Extract the (X, Y) coordinate from the center of the cell holding the provided text.  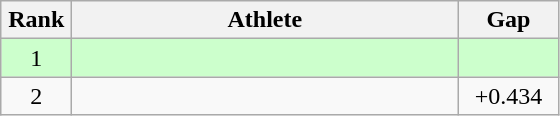
Rank (36, 20)
Athlete (265, 20)
2 (36, 96)
1 (36, 58)
+0.434 (508, 96)
Gap (508, 20)
